From the cell containing the given text, extract its center point as (X, Y) coordinate. 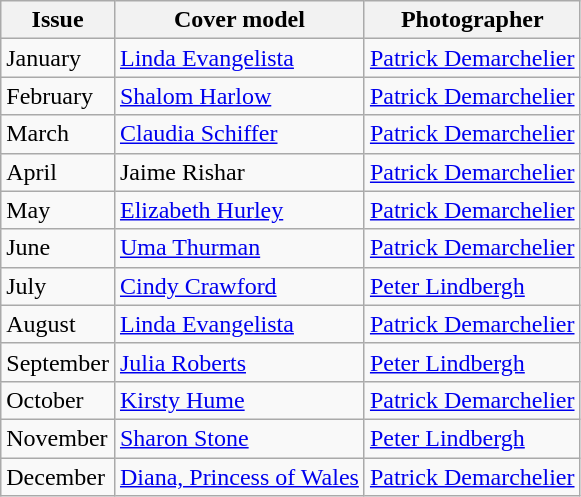
Shalom Harlow (239, 96)
Elizabeth Hurley (239, 210)
October (58, 400)
Uma Thurman (239, 248)
July (58, 286)
Diana, Princess of Wales (239, 477)
December (58, 477)
Sharon Stone (239, 438)
August (58, 324)
Cindy Crawford (239, 286)
March (58, 134)
September (58, 362)
January (58, 58)
Jaime Rishar (239, 172)
Photographer (472, 20)
Issue (58, 20)
November (58, 438)
May (58, 210)
April (58, 172)
June (58, 248)
February (58, 96)
Cover model (239, 20)
Kirsty Hume (239, 400)
Claudia Schiffer (239, 134)
Julia Roberts (239, 362)
